Return the (X, Y) coordinate for the center point of the cell that contains the specified text.  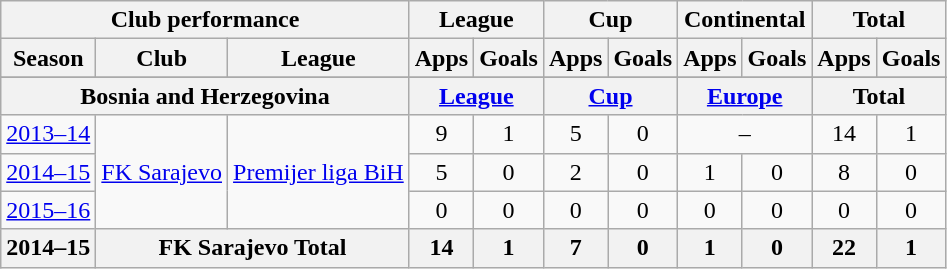
2013–14 (48, 134)
2 (575, 172)
8 (844, 172)
FK Sarajevo Total (252, 248)
Premijer liga BiH (319, 172)
– (745, 134)
Season (48, 58)
Continental (745, 20)
9 (441, 134)
2015–16 (48, 210)
7 (575, 248)
Club (162, 58)
22 (844, 248)
Europe (745, 96)
Bosnia and Herzegovina (205, 96)
Club performance (205, 20)
FK Sarajevo (162, 172)
